Find where the given text appears and provide that cell's center as (X, Y) coordinate. 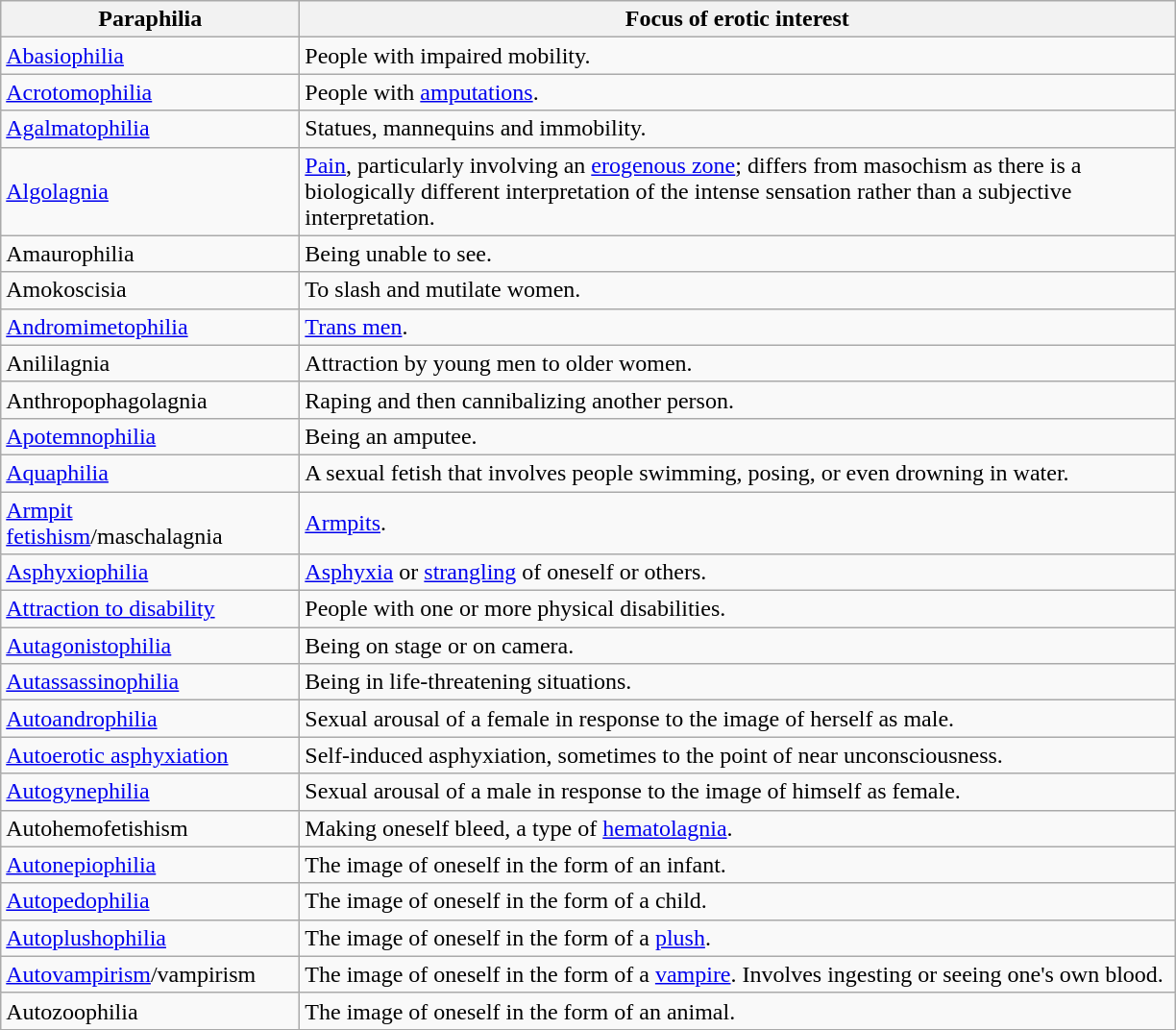
Algolagnia (150, 191)
Anthropophagolagnia (150, 400)
Making oneself bleed, a type of hematolagnia. (738, 828)
Trans men. (738, 327)
Being an amputee. (738, 436)
Statues, mannequins and immobility. (738, 129)
Autoandrophilia (150, 719)
Raping and then cannibalizing another person. (738, 400)
The image of oneself in the form of a vampire. Involves ingesting or seeing one's own blood. (738, 974)
Autonepiophilia (150, 865)
Apotemnophilia (150, 436)
Abasiophilia (150, 56)
Sexual arousal of a female in response to the image of herself as male. (738, 719)
Acrotomophilia (150, 92)
People with amputations. (738, 92)
Being in life-threatening situations. (738, 682)
Being unable to see. (738, 254)
Being on stage or on camera. (738, 646)
Autopedophilia (150, 901)
Autozoophilia (150, 1011)
Asphyxia or strangling of oneself or others. (738, 573)
Andromimetophilia (150, 327)
A sexual fetish that involves people swimming, posing, or even drowning in water. (738, 473)
Autohemofetishism (150, 828)
The image of oneself in the form of an infant. (738, 865)
The image of oneself in the form of a plush. (738, 938)
Agalmatophilia (150, 129)
The image of oneself in the form of an animal. (738, 1011)
Asphyxiophilia (150, 573)
Amaurophilia (150, 254)
To slash and mutilate women. (738, 290)
People with one or more physical disabilities. (738, 609)
Amokoscisia (150, 290)
Armpits. (738, 523)
Armpit fetishism/maschalagnia (150, 523)
Paraphilia (150, 19)
Attraction by young men to older women. (738, 363)
Autoerotic asphyxiation (150, 755)
Self-induced asphyxiation, sometimes to the point of near unconsciousness. (738, 755)
Autoplushophilia (150, 938)
Attraction to disability (150, 609)
Autagonistophilia (150, 646)
Sexual arousal of a male in response to the image of himself as female. (738, 792)
Autovampirism/vampirism (150, 974)
Autassassinophilia (150, 682)
Anililagnia (150, 363)
Aquaphilia (150, 473)
The image of oneself in the form of a child. (738, 901)
Focus of erotic interest (738, 19)
People with impaired mobility. (738, 56)
Autogynephilia (150, 792)
